Pinpoint the cell where the given text exists, returning its [x, y] midpoint coordinate. 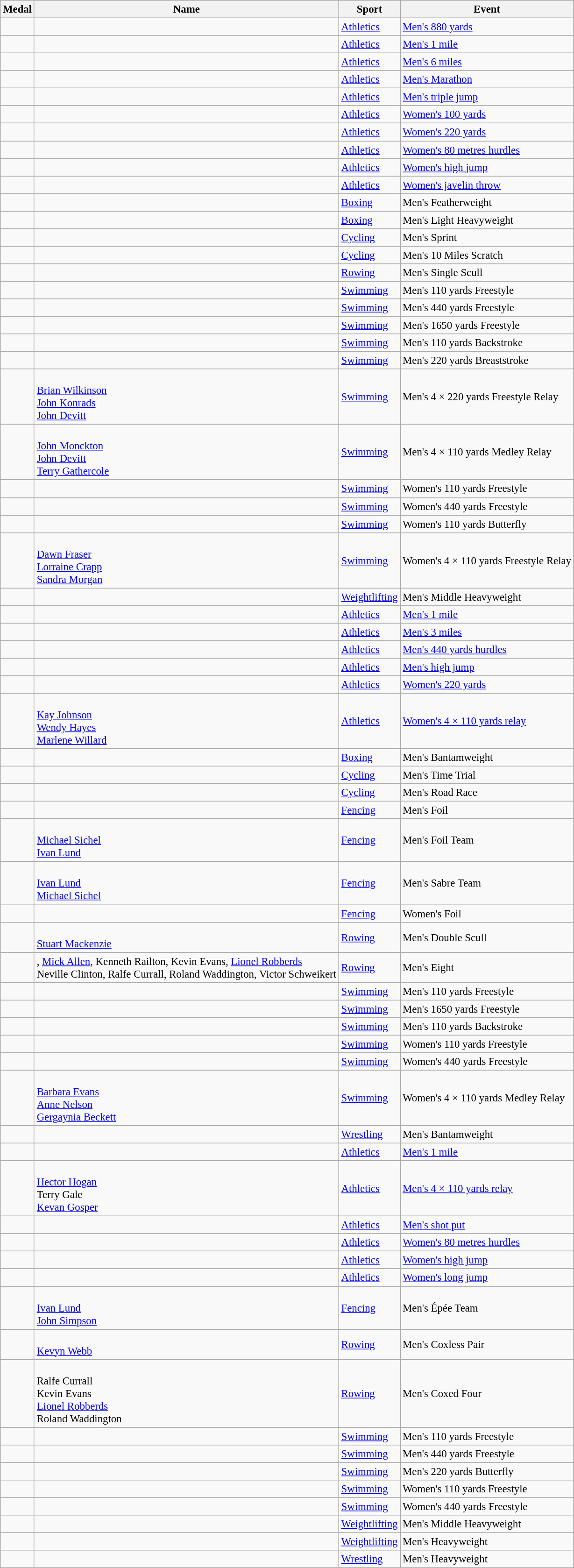
Men's Eight [487, 968]
Men's high jump [487, 667]
Dawn Fraser Lorraine Crapp Sandra Morgan [186, 561]
Men's Épée Team [487, 1308]
Men's Sprint [487, 238]
Name [186, 9]
Men's Marathon [487, 79]
Women's 4 × 110 yards relay [487, 721]
Men's Time Trial [487, 775]
Men's Foil Team [487, 841]
Ivan Lund Michael Sichel [186, 883]
Men's 10 Miles Scratch [487, 255]
Ivan Lund John Simpson [186, 1308]
John Monckton John Devitt Terry Gathercole [186, 452]
Men's shot put [487, 1225]
Men's triple jump [487, 97]
Men's 4 × 110 yards Medley Relay [487, 452]
Men's Single Scull [487, 273]
Men's Light Heavyweight [487, 220]
Women's 4 × 110 yards Medley Relay [487, 1098]
Men's 440 yards hurdles [487, 650]
Men's Featherweight [487, 202]
Men's Road Race [487, 793]
Women's 100 yards [487, 114]
Michael Sichel Ivan Lund [186, 841]
Men's 220 yards Butterfly [487, 1471]
Men's 4 × 110 yards relay [487, 1188]
Men's Sabre Team [487, 883]
Stuart Mackenzie [186, 937]
Women's Foil [487, 914]
Men's Coxless Pair [487, 1344]
Men's 880 yards [487, 27]
, Mick Allen, Kenneth Railton, Kevin Evans, Lionel Robberds Neville Clinton, Ralfe Currall, Roland Waddington, Victor Schweikert [186, 968]
Men's 3 miles [487, 632]
Barbara Evans Anne Nelson Gergaynia Beckett [186, 1098]
Event [487, 9]
Women's long jump [487, 1278]
Men's Double Scull [487, 937]
Sport [369, 9]
Medal [18, 9]
Men's Foil [487, 810]
Men's Coxed Four [487, 1393]
Kevyn Webb [186, 1344]
Men's 220 yards Breaststroke [487, 361]
Kay Johnson Wendy Hayes Marlene Willard [186, 721]
Men's 4 × 220 yards Freestyle Relay [487, 397]
Men's 6 miles [487, 62]
Brian Wilkinson John Konrads John Devitt [186, 397]
Hector Hogan Terry Gale Kevan Gosper [186, 1188]
Women's javelin throw [487, 185]
Women's 110 yards Butterfly [487, 524]
Women's 4 × 110 yards Freestyle Relay [487, 561]
Ralfe Currall Kevin Evans Lionel Robberds Roland Waddington [186, 1393]
